From the cell containing the given text, extract its center point as (x, y) coordinate. 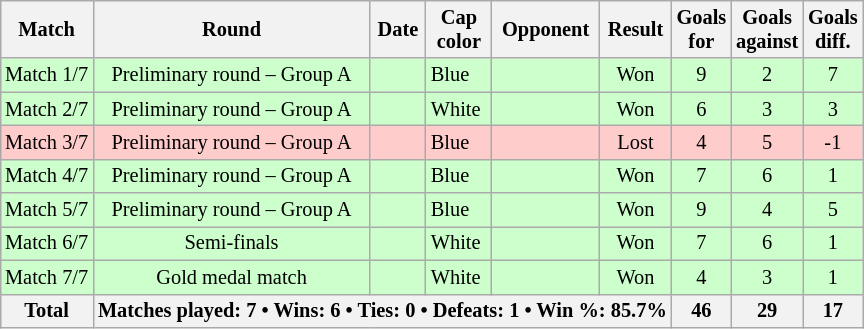
Match 3/7 (46, 142)
Matches played: 7 • Wins: 6 • Ties: 0 • Defeats: 1 • Win %: 85.7% (382, 311)
46 (702, 311)
Match 2/7 (46, 109)
Match (46, 29)
2 (767, 75)
Gold medal match (232, 277)
Opponent (546, 29)
Match 6/7 (46, 243)
29 (767, 311)
Date (398, 29)
Match 7/7 (46, 277)
Match 1/7 (46, 75)
Round (232, 29)
Semi-finals (232, 243)
Lost (635, 142)
Capcolor (459, 29)
Match 5/7 (46, 210)
17 (833, 311)
Goalsdiff. (833, 29)
Result (635, 29)
-1 (833, 142)
Goalsfor (702, 29)
Total (46, 311)
Match 4/7 (46, 176)
Goalsagainst (767, 29)
